Detect which cell encompasses the target text, then output its (X, Y) center coordinate. 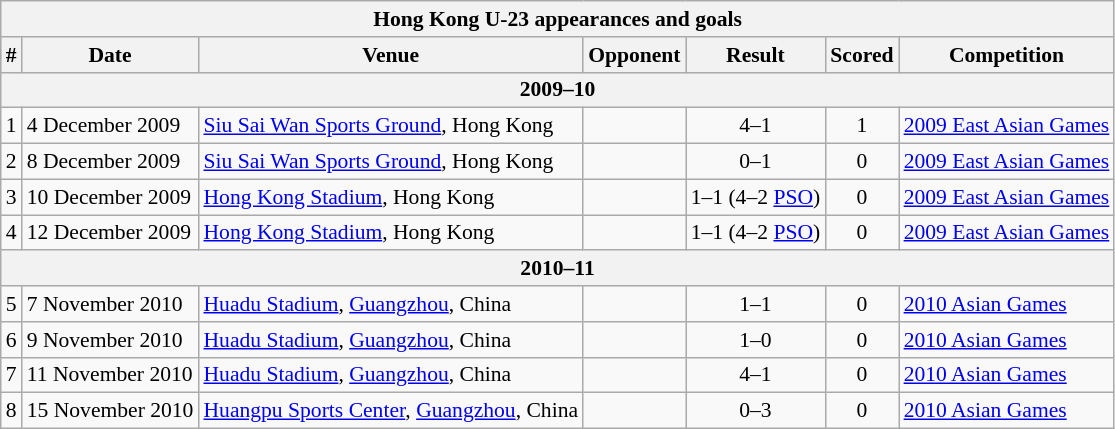
Date (110, 55)
8 December 2009 (110, 162)
12 December 2009 (110, 233)
9 November 2010 (110, 340)
Huangpu Sports Center, Guangzhou, China (390, 411)
8 (12, 411)
1–1 (756, 304)
2 (12, 162)
Opponent (634, 55)
3 (12, 197)
Hong Kong U-23 appearances and goals (558, 19)
Venue (390, 55)
15 November 2010 (110, 411)
Competition (1007, 55)
4 (12, 233)
10 December 2009 (110, 197)
5 (12, 304)
7 November 2010 (110, 304)
0–1 (756, 162)
1–0 (756, 340)
4 December 2009 (110, 126)
6 (12, 340)
2010–11 (558, 269)
11 November 2010 (110, 375)
Result (756, 55)
# (12, 55)
2009–10 (558, 90)
7 (12, 375)
0–3 (756, 411)
Scored (862, 55)
